Return the (x, y) coordinate for the center point of the cell that contains the specified text.  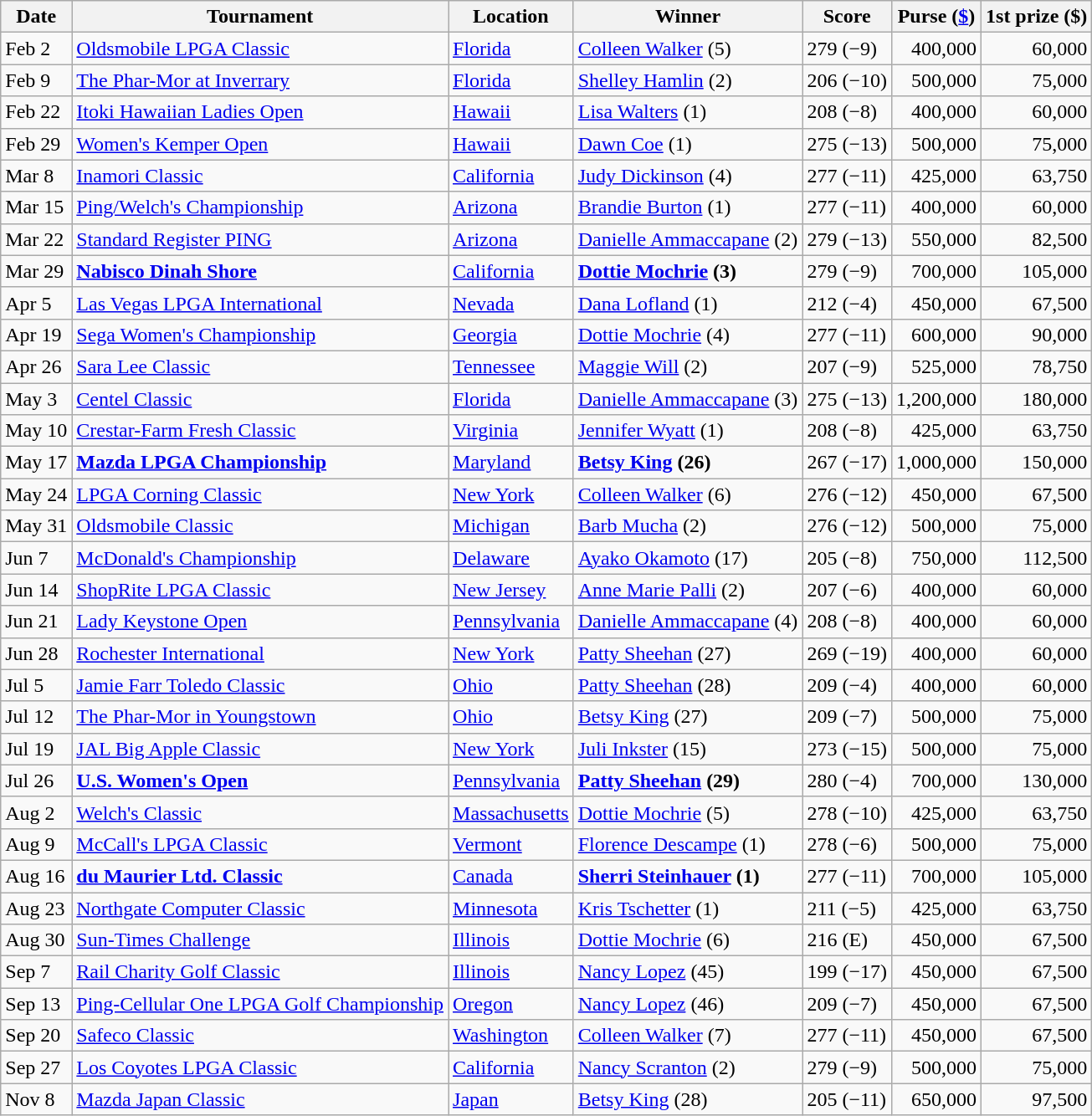
Jennifer Wyatt (1) (688, 431)
Nancy Lopez (46) (688, 1004)
Los Coyotes LPGA Classic (260, 1067)
Betsy King (26) (688, 463)
Michigan (511, 526)
206 (−10) (847, 80)
Ping/Welch's Championship (260, 207)
JAL Big Apple Classic (260, 749)
Purse ($) (936, 17)
Dana Lofland (1) (688, 303)
Sep 13 (37, 1004)
Nancy Lopez (45) (688, 972)
Oldsmobile LPGA Classic (260, 49)
Welch's Classic (260, 812)
150,000 (1037, 463)
278 (−10) (847, 812)
Jul 26 (37, 781)
Winner (688, 17)
Sherri Steinhauer (1) (688, 876)
Barb Mucha (2) (688, 526)
Sep 27 (37, 1067)
Lady Keystone Open (260, 622)
Tennessee (511, 366)
Rail Charity Golf Classic (260, 972)
Georgia (511, 335)
Feb 29 (37, 144)
112,500 (1037, 558)
Crestar-Farm Fresh Classic (260, 431)
du Maurier Ltd. Classic (260, 876)
Location (511, 17)
Women's Kemper Open (260, 144)
Apr 5 (37, 303)
May 24 (37, 494)
Patty Sheehan (29) (688, 781)
The Phar-Mor at Inverrary (260, 80)
McCall's LPGA Classic (260, 844)
Tournament (260, 17)
New Jersey (511, 590)
Mar 15 (37, 207)
Aug 16 (37, 876)
Aug 30 (37, 940)
Japan (511, 1099)
90,000 (1037, 335)
Jul 19 (37, 749)
273 (−15) (847, 749)
180,000 (1037, 399)
1,200,000 (936, 399)
199 (−17) (847, 972)
205 (−11) (847, 1099)
Safeco Classic (260, 1036)
Jun 21 (37, 622)
Danielle Ammaccapane (3) (688, 399)
209 (−4) (847, 685)
Brandie Burton (1) (688, 207)
279 (−13) (847, 239)
550,000 (936, 239)
May 31 (37, 526)
LPGA Corning Classic (260, 494)
600,000 (936, 335)
Virginia (511, 431)
278 (−6) (847, 844)
Mazda LPGA Championship (260, 463)
Mar 22 (37, 239)
Dottie Mochrie (5) (688, 812)
Patty Sheehan (27) (688, 653)
Dottie Mochrie (6) (688, 940)
Feb 22 (37, 112)
Apr 26 (37, 366)
78,750 (1037, 366)
Nevada (511, 303)
1st prize ($) (1037, 17)
Betsy King (27) (688, 717)
Standard Register PING (260, 239)
Massachusetts (511, 812)
97,500 (1037, 1099)
Florence Descampe (1) (688, 844)
Centel Classic (260, 399)
ShopRite LPGA Classic (260, 590)
Dottie Mochrie (3) (688, 271)
Feb 2 (37, 49)
211 (−5) (847, 908)
Judy Dickinson (4) (688, 176)
Nancy Scranton (2) (688, 1067)
Mar 8 (37, 176)
Rochester International (260, 653)
Aug 9 (37, 844)
Aug 23 (37, 908)
Dawn Coe (1) (688, 144)
267 (−17) (847, 463)
Nabisco Dinah Shore (260, 271)
82,500 (1037, 239)
Vermont (511, 844)
Betsy King (28) (688, 1099)
Danielle Ammaccapane (2) (688, 239)
Kris Tschetter (1) (688, 908)
Shelley Hamlin (2) (688, 80)
Aug 2 (37, 812)
216 (E) (847, 940)
Jul 5 (37, 685)
Sep 7 (37, 972)
Colleen Walker (6) (688, 494)
Colleen Walker (7) (688, 1036)
Inamori Classic (260, 176)
Canada (511, 876)
Mazda Japan Classic (260, 1099)
Jun 14 (37, 590)
Ping-Cellular One LPGA Golf Championship (260, 1004)
Jul 12 (37, 717)
Washington (511, 1036)
207 (−9) (847, 366)
1,000,000 (936, 463)
Patty Sheehan (28) (688, 685)
The Phar-Mor in Youngstown (260, 717)
280 (−4) (847, 781)
212 (−4) (847, 303)
Northgate Computer Classic (260, 908)
Oldsmobile Classic (260, 526)
Jamie Farr Toledo Classic (260, 685)
Anne Marie Palli (2) (688, 590)
U.S. Women's Open (260, 781)
Colleen Walker (5) (688, 49)
Lisa Walters (1) (688, 112)
Jun 7 (37, 558)
Itoki Hawaiian Ladies Open (260, 112)
Danielle Ammaccapane (4) (688, 622)
Maryland (511, 463)
May 10 (37, 431)
Mar 29 (37, 271)
525,000 (936, 366)
Jun 28 (37, 653)
Date (37, 17)
750,000 (936, 558)
May 3 (37, 399)
Sara Lee Classic (260, 366)
Nov 8 (37, 1099)
Ayako Okamoto (17) (688, 558)
Las Vegas LPGA International (260, 303)
205 (−8) (847, 558)
650,000 (936, 1099)
Juli Inkster (15) (688, 749)
Sun-Times Challenge (260, 940)
Score (847, 17)
130,000 (1037, 781)
207 (−6) (847, 590)
Minnesota (511, 908)
McDonald's Championship (260, 558)
Sega Women's Championship (260, 335)
May 17 (37, 463)
269 (−19) (847, 653)
Feb 9 (37, 80)
Maggie Will (2) (688, 366)
Delaware (511, 558)
Dottie Mochrie (4) (688, 335)
Apr 19 (37, 335)
Oregon (511, 1004)
Sep 20 (37, 1036)
